Output the [x, y] coordinate of the center of the cell containing the given text.  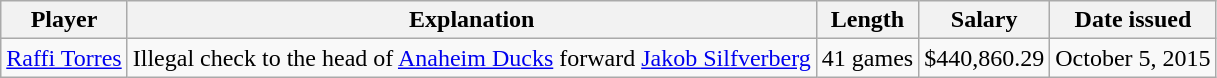
Date issued [1133, 20]
Illegal check to the head of Anaheim Ducks forward Jakob Silfverberg [472, 58]
Explanation [472, 20]
Length [867, 20]
41 games [867, 58]
$440,860.29 [984, 58]
October 5, 2015 [1133, 58]
Salary [984, 20]
Player [64, 20]
Raffi Torres [64, 58]
